Determine the (x, y) coordinate at the center of the cell enclosing the given text.  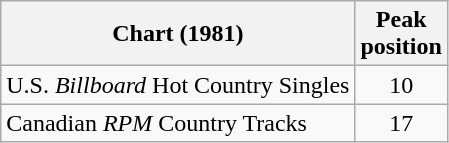
U.S. Billboard Hot Country Singles (178, 85)
10 (401, 85)
Canadian RPM Country Tracks (178, 123)
17 (401, 123)
Chart (1981) (178, 34)
Peakposition (401, 34)
